Find where the given text appears and provide that cell's center as (X, Y) coordinate. 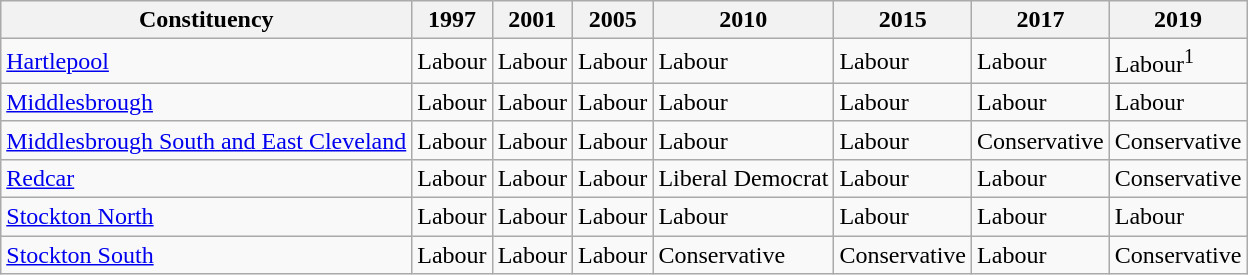
2017 (1041, 20)
2005 (613, 20)
Stockton South (206, 255)
2019 (1178, 20)
Middlesbrough (206, 102)
Hartlepool (206, 62)
Stockton North (206, 217)
Liberal Democrat (744, 178)
1997 (452, 20)
2001 (532, 20)
Constituency (206, 20)
2010 (744, 20)
2015 (903, 20)
Middlesbrough South and East Cleveland (206, 140)
Redcar (206, 178)
Labour1 (1178, 62)
